Identify which cell holds the provided text, then report its (x, y) central coordinate. 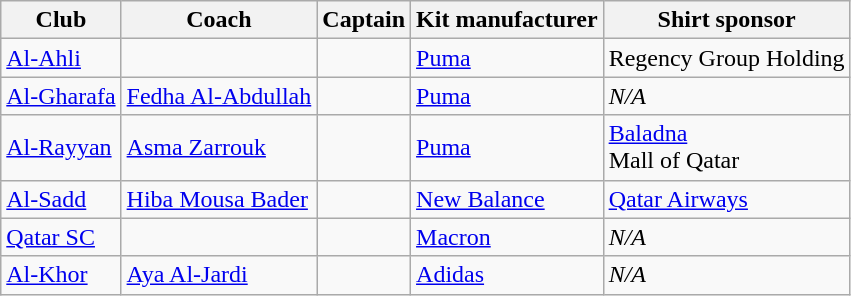
Aya Al-Jardi (219, 275)
Shirt sponsor (726, 20)
BaladnaMall of Qatar (726, 148)
Al-Ahli (61, 58)
Coach (219, 20)
Qatar SC (61, 237)
Kit manufacturer (508, 20)
Fedha Al-Abdullah (219, 96)
Captain (364, 20)
Al-Rayyan (61, 148)
Al-Gharafa (61, 96)
Al-Sadd (61, 199)
Qatar Airways (726, 199)
New Balance (508, 199)
Adidas (508, 275)
Macron (508, 237)
Club (61, 20)
Hiba Mousa Bader (219, 199)
Al-Khor (61, 275)
Regency Group Holding (726, 58)
Asma Zarrouk (219, 148)
